Scan for the cell matching the given text and deliver its [x, y] coordinate at center. 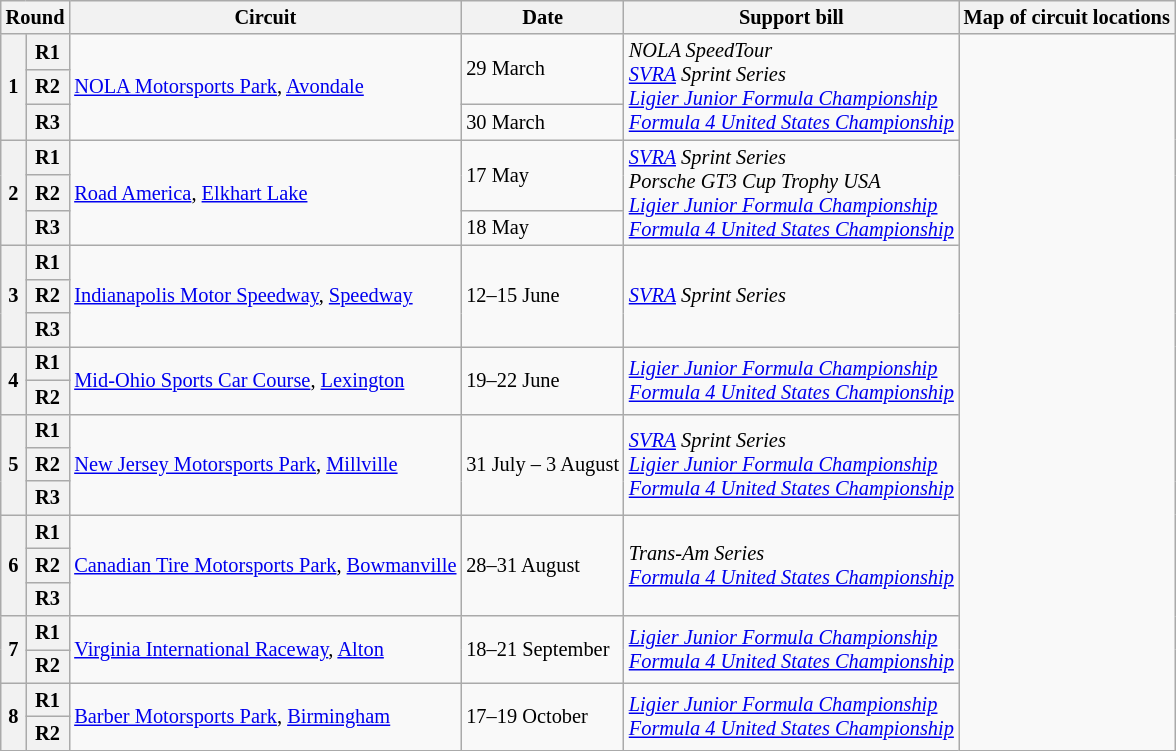
New Jersey Motorsports Park, Millville [265, 464]
Map of circuit locations [1067, 17]
1 [14, 87]
17–19 October [542, 716]
Road America, Elkhart Lake [265, 193]
12–15 June [542, 296]
SVRA Sprint SeriesLigier Junior Formula ChampionshipFormula 4 United States Championship [792, 464]
31 July – 3 August [542, 464]
18 May [542, 228]
Trans-Am SeriesFormula 4 United States Championship [792, 566]
6 [14, 566]
8 [14, 716]
4 [14, 380]
29 March [542, 69]
Circuit [265, 17]
19–22 June [542, 380]
Mid-Ohio Sports Car Course, Lexington [265, 380]
30 March [542, 122]
2 [14, 193]
5 [14, 464]
Indianapolis Motor Speedway, Speedway [265, 296]
NOLA Motorsports Park, Avondale [265, 87]
NOLA SpeedTourSVRA Sprint SeriesLigier Junior Formula ChampionshipFormula 4 United States Championship [792, 87]
7 [14, 650]
18–21 September [542, 650]
Support bill [792, 17]
SVRA Sprint SeriesPorsche GT3 Cup Trophy USALigier Junior Formula ChampionshipFormula 4 United States Championship [792, 193]
28–31 August [542, 566]
Barber Motorsports Park, Birmingham [265, 716]
Canadian Tire Motorsports Park, Bowmanville [265, 566]
SVRA Sprint Series [792, 296]
Virginia International Raceway, Alton [265, 650]
3 [14, 296]
Date [542, 17]
Round [36, 17]
17 May [542, 175]
